For the text-containing cell, return its midpoint in (x, y) coordinate format. 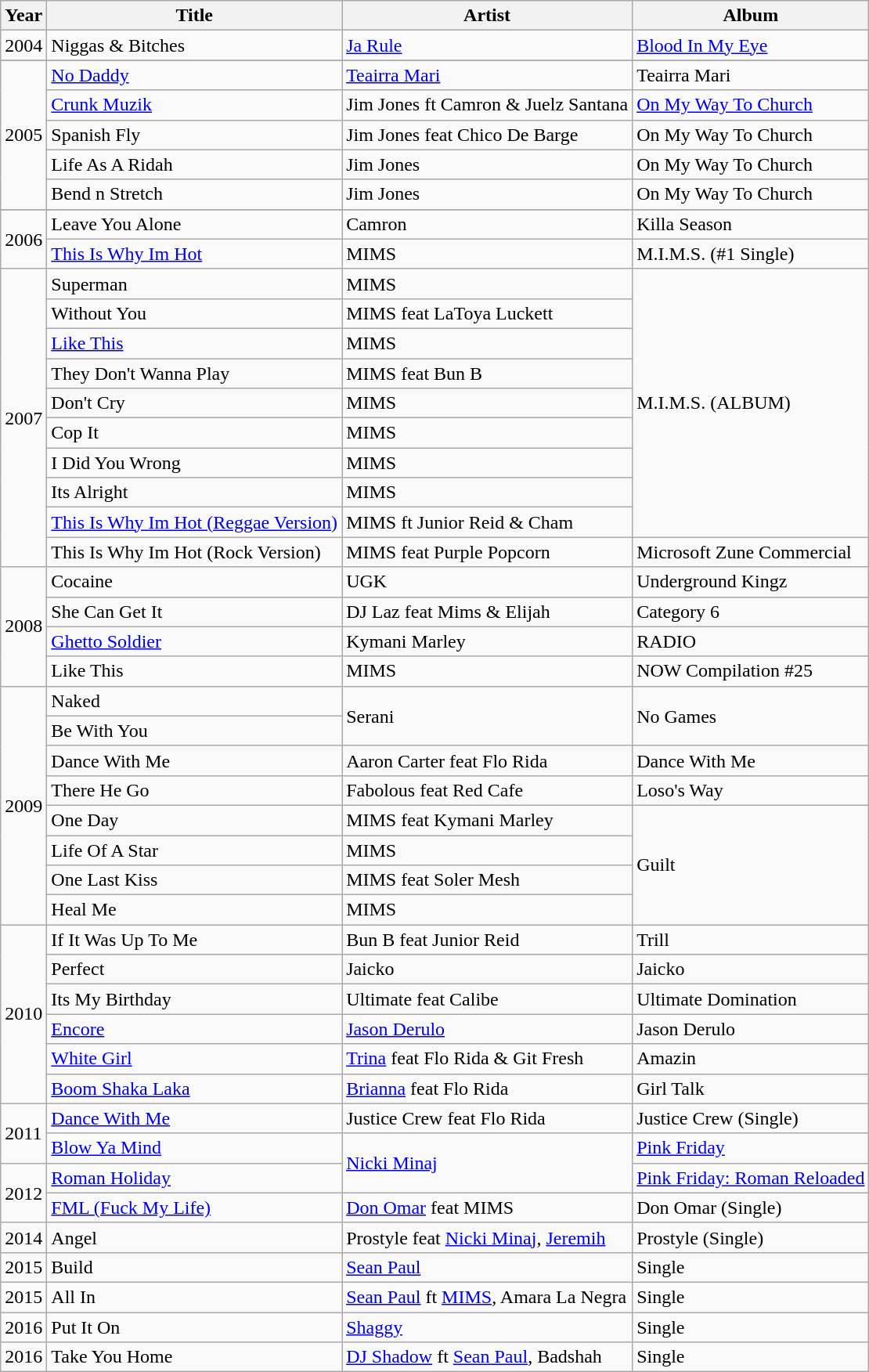
Crunk Muzik (194, 105)
Ja Rule (487, 45)
Category 6 (751, 612)
Jim Jones ft Camron & Juelz Santana (487, 105)
There He Go (194, 790)
Trina feat Flo Rida & Git Fresh (487, 1059)
Prostyle feat Nicki Minaj, Jeremih (487, 1237)
M.I.M.S. (ALBUM) (751, 403)
Blood In My Eye (751, 45)
Don't Cry (194, 403)
MIMS feat Soler Mesh (487, 880)
Perfect (194, 969)
RADIO (751, 641)
Boom Shaka Laka (194, 1089)
No Daddy (194, 75)
Naked (194, 701)
I Did You Wrong (194, 463)
MIMS feat Purple Popcorn (487, 552)
Microsoft Zune Commercial (751, 552)
Killa Season (751, 224)
White Girl (194, 1059)
Justice Crew feat Flo Rida (487, 1118)
Serani (487, 716)
Nicki Minaj (487, 1163)
This Is Why Im Hot (Rock Version) (194, 552)
MIMS feat LaToya Luckett (487, 313)
No Games (751, 716)
Jim Jones feat Chico De Barge (487, 135)
Brianna feat Flo Rida (487, 1089)
Album (751, 16)
DJ Laz feat Mims & Elijah (487, 612)
Life As A Ridah (194, 164)
Niggas & Bitches (194, 45)
Trill (751, 940)
2005 (23, 135)
Title (194, 16)
Camron (487, 224)
M.I.M.S. (#1 Single) (751, 254)
Bun B feat Junior Reid (487, 940)
2010 (23, 1014)
Year (23, 16)
NOW Compilation #25 (751, 671)
Heal Me (194, 910)
They Don't Wanna Play (194, 374)
Life Of A Star (194, 850)
Artist (487, 16)
Without You (194, 313)
Pink Friday (751, 1148)
UGK (487, 582)
Superman (194, 283)
Don Omar (Single) (751, 1208)
Guilt (751, 865)
Roman Holiday (194, 1178)
Don Omar feat MIMS (487, 1208)
This Is Why Im Hot (194, 254)
Its Alright (194, 493)
Kymani Marley (487, 641)
2011 (23, 1133)
Blow Ya Mind (194, 1148)
This Is Why Im Hot (Reggae Version) (194, 522)
FML (Fuck My Life) (194, 1208)
2004 (23, 45)
Angel (194, 1237)
Encore (194, 1029)
Prostyle (Single) (751, 1237)
2006 (23, 239)
DJ Shadow ft Sean Paul, Badshah (487, 1357)
Spanish Fly (194, 135)
Take You Home (194, 1357)
Aaron Carter feat Flo Rida (487, 760)
Leave You Alone (194, 224)
Amazin (751, 1059)
Sean Paul ft MIMS, Amara La Negra (487, 1297)
Its My Birthday (194, 999)
One Day (194, 820)
Sean Paul (487, 1267)
2012 (23, 1193)
Fabolous feat Red Cafe (487, 790)
Ghetto Soldier (194, 641)
Build (194, 1267)
Cop It (194, 433)
If It Was Up To Me (194, 940)
Justice Crew (Single) (751, 1118)
Girl Talk (751, 1089)
One Last Kiss (194, 880)
MIMS ft Junior Reid & Cham (487, 522)
Loso's Way (751, 790)
Ultimate Domination (751, 999)
2009 (23, 805)
Bend n Stretch (194, 194)
2008 (23, 626)
Ultimate feat Calibe (487, 999)
2014 (23, 1237)
MIMS feat Bun B (487, 374)
Underground Kingz (751, 582)
Pink Friday: Roman Reloaded (751, 1178)
2007 (23, 418)
Shaggy (487, 1327)
Be With You (194, 731)
She Can Get It (194, 612)
MIMS feat Kymani Marley (487, 820)
All In (194, 1297)
Cocaine (194, 582)
Put It On (194, 1327)
